Locate the cell with the specified text and output its [X, Y] center coordinate. 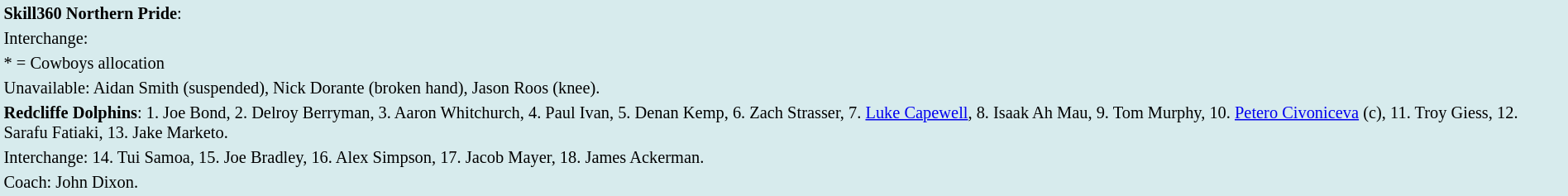
Interchange: 14. Tui Samoa, 15. Joe Bradley, 16. Alex Simpson, 17. Jacob Mayer, 18. James Ackerman. [784, 157]
Skill360 Northern Pride: [784, 13]
Interchange: [784, 38]
Unavailable: Aidan Smith (suspended), Nick Dorante (broken hand), Jason Roos (knee). [784, 88]
* = Cowboys allocation [784, 63]
Coach: John Dixon. [784, 182]
